Detect which cell encompasses the target text, then output its (x, y) center coordinate. 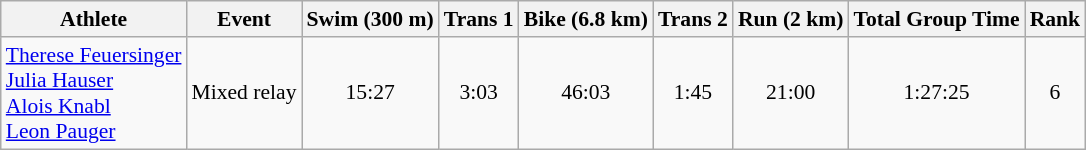
Run (2 km) (791, 19)
Bike (6.8 km) (586, 19)
3:03 (479, 93)
Total Group Time (937, 19)
Therese FeuersingerJulia HauserAlois KnablLeon Pauger (94, 93)
Trans 1 (479, 19)
15:27 (370, 93)
1:27:25 (937, 93)
46:03 (586, 93)
Rank (1056, 19)
Trans 2 (693, 19)
6 (1056, 93)
1:45 (693, 93)
Event (244, 19)
Mixed relay (244, 93)
21:00 (791, 93)
Swim (300 m) (370, 19)
Athlete (94, 19)
